Output the (x, y) coordinate of the center of the cell containing the given text.  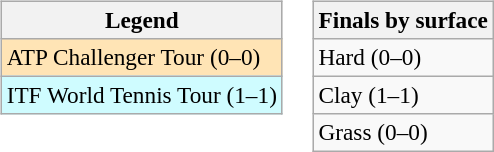
ITF World Tennis Tour (1–1) (142, 95)
Grass (0–0) (403, 133)
Finals by surface (403, 20)
ATP Challenger Tour (0–0) (142, 57)
Clay (1–1) (403, 95)
Hard (0–0) (403, 57)
Legend (142, 20)
